Provide the [x, y] coordinate of the cell's center where the given text is located.  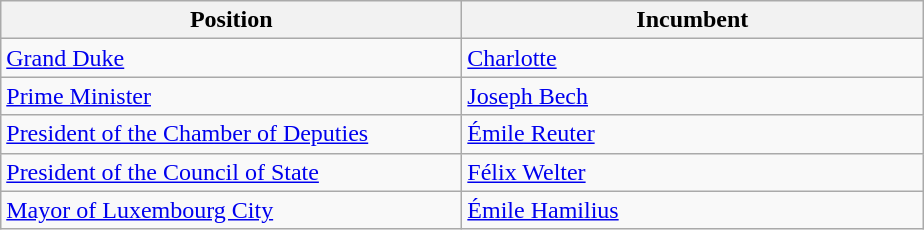
Incumbent [692, 20]
President of the Council of State [232, 172]
Position [232, 20]
Félix Welter [692, 172]
Grand Duke [232, 58]
Émile Hamilius [692, 210]
Mayor of Luxembourg City [232, 210]
Prime Minister [232, 96]
Charlotte [692, 58]
President of the Chamber of Deputies [232, 134]
Émile Reuter [692, 134]
Joseph Bech [692, 96]
